Provide the (X, Y) coordinate of the cell's center where the given text is located.  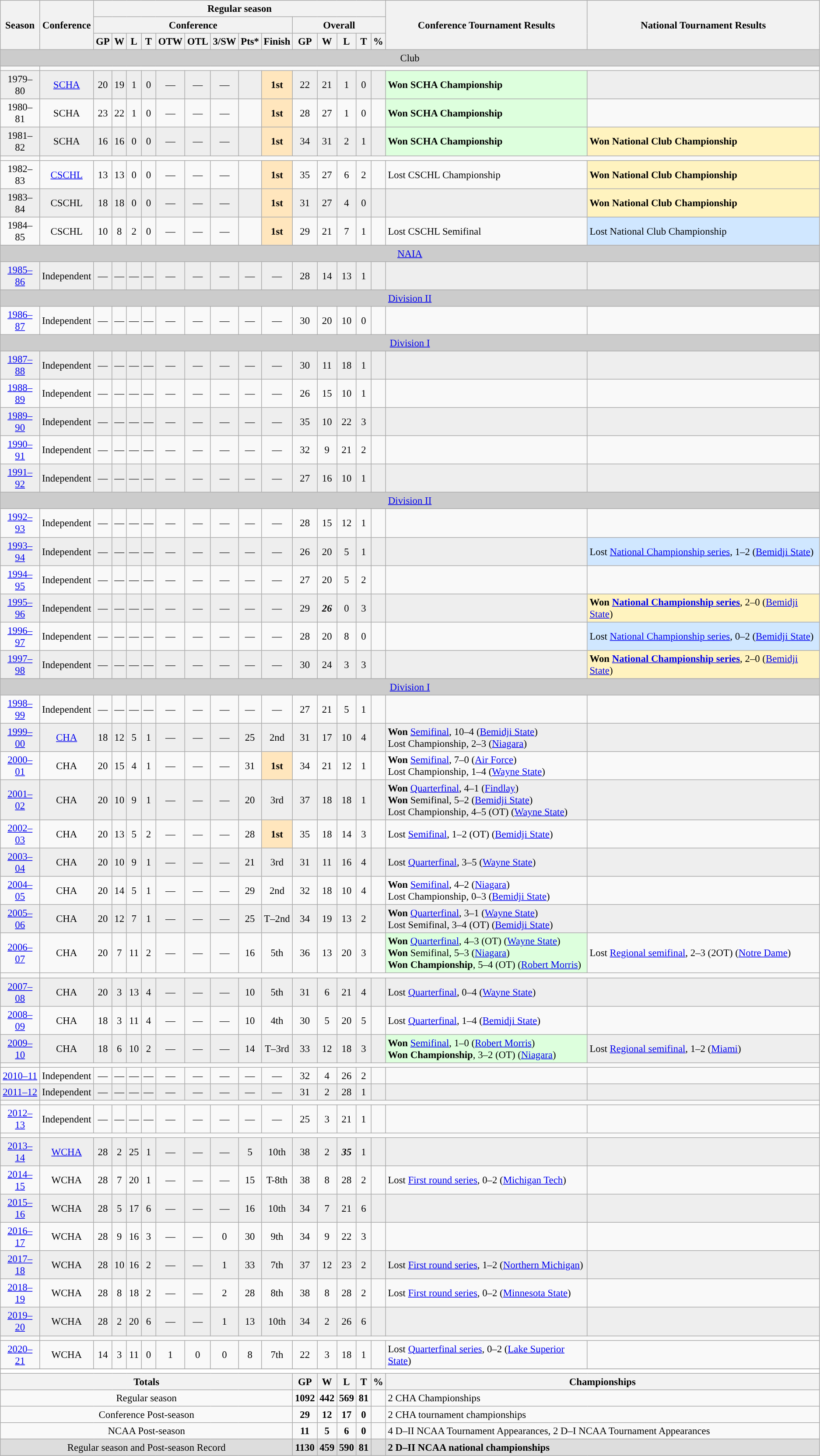
Conference Post-season (147, 1414)
OTW (170, 42)
1994–95 (20, 580)
1991–92 (20, 478)
36 (305, 953)
442 (327, 1398)
1987–88 (20, 365)
1993–94 (20, 552)
2013–14 (20, 1152)
2003–04 (20, 862)
2019–20 (20, 1322)
2012–13 (20, 1119)
2 CHA tournament championships (602, 1414)
1130 (305, 1447)
Lost Regional semifinal, 2–3 (2OT) (Notre Dame) (703, 953)
Won Semifinal, 10–4 (Bemidji State)Lost Championship, 2–3 (Niagara) (487, 737)
1997–98 (20, 665)
Lost First round series, 0–2 (Minnesota State) (487, 1293)
OTL (198, 42)
T-8th (277, 1180)
Pts* (250, 42)
24 (327, 665)
Lost First round series, 1–2 (Northern Michigan) (487, 1265)
Won Semifinal, 7–0 (Air Force)Lost Championship, 1–4 (Wayne State) (487, 766)
NAIA (410, 253)
4 D–II NCAA Tournament Appearances, 2 D–I NCAA Tournament Appearances (602, 1431)
NCAA Post-season (147, 1431)
590 (347, 1447)
1092 (305, 1398)
1984–85 (20, 231)
Lost Quarterfinal, 3–5 (Wayne State) (487, 862)
1980–81 (20, 113)
2014–15 (20, 1180)
1998–99 (20, 709)
Lost National Championship series, 1–2 (Bemidji State) (703, 552)
2016–17 (20, 1237)
1992–93 (20, 524)
1990–91 (20, 450)
2002–03 (20, 834)
Lost National Club Championship (703, 231)
4th (277, 1020)
Lost National Championship series, 0–2 (Bemidji State) (703, 637)
2001–02 (20, 800)
Club (410, 58)
Lost Quarterfinal series, 0–2 (Lake Superior State) (487, 1354)
Championships (602, 1382)
Lost Quarterfinal, 0–4 (Wayne State) (487, 992)
Won Quarterfinal, 4–3 (OT) (Wayne State)Won Semifinal, 5–3 (Niagara)Won Championship, 5–4 (OT) (Robert Morris) (487, 953)
T–2nd (277, 919)
T–3rd (277, 1049)
2000–01 (20, 766)
459 (327, 1447)
1986–87 (20, 320)
2015–16 (20, 1208)
2007–08 (20, 992)
Finish (277, 42)
2005–06 (20, 919)
Regular season and Post-season Record (147, 1447)
2006–07 (20, 953)
Won Semifinal, 1–0 (Robert Morris)Won Championship, 3–2 (OT) (Niagara) (487, 1049)
National Tournament Results (703, 25)
Overall (339, 25)
1985–86 (20, 276)
1989–90 (20, 422)
Lost First round series, 0–2 (Michigan Tech) (487, 1180)
1979–80 (20, 85)
2020–21 (20, 1354)
Won Quarterfinal, 4–1 (Findlay)Won Semifinal, 5–2 (Bemidji State)Lost Championship, 4–5 (OT) (Wayne State) (487, 800)
1996–97 (20, 637)
Season (20, 25)
Lost Regional semifinal, 1–2 (Miami) (703, 1049)
1981–82 (20, 142)
Won Semifinal, 4–2 (Niagara)Lost Championship, 0–3 (Bemidji State) (487, 890)
1988–89 (20, 394)
Won Quarterfinal, 3–1 (Wayne State)Lost Semifinal, 3–4 (OT) (Bemidji State) (487, 919)
2 D–II NCAA national championships (602, 1447)
Lost CSCHL Semifinal (487, 231)
9th (277, 1237)
2009–10 (20, 1049)
1999–00 (20, 737)
Conference Tournament Results (487, 25)
Totals (147, 1382)
2018–19 (20, 1293)
2011–12 (20, 1092)
3/SW (224, 42)
1983–84 (20, 203)
Lost CSCHL Championship (487, 174)
1995–96 (20, 608)
2008–09 (20, 1020)
Lost Quarterfinal, 1–4 (Bemidji State) (487, 1020)
2010–11 (20, 1076)
569 (347, 1398)
8th (277, 1293)
2 CHA Championships (602, 1398)
2017–18 (20, 1265)
Lost Semifinal, 1–2 (OT) (Bemidji State) (487, 834)
1982–83 (20, 174)
2004–05 (20, 890)
